Capture the cell that displays the provided text and extract its (X, Y) central coordinate. 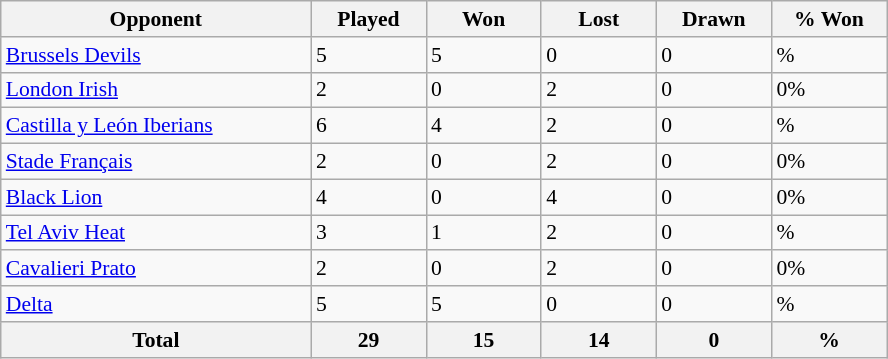
1 (484, 233)
Brussels Devils (156, 55)
29 (368, 340)
15 (484, 340)
6 (368, 126)
Drawn (714, 19)
Won (484, 19)
Black Lion (156, 197)
Delta (156, 304)
3 (368, 233)
Lost (598, 19)
London Irish (156, 90)
Opponent (156, 19)
Tel Aviv Heat (156, 233)
Castilla y León Iberians (156, 126)
14 (598, 340)
Played (368, 19)
% Won (828, 19)
Stade Français (156, 162)
Cavalieri Prato (156, 269)
Total (156, 340)
